For the text-containing cell, return its midpoint in [x, y] coordinate format. 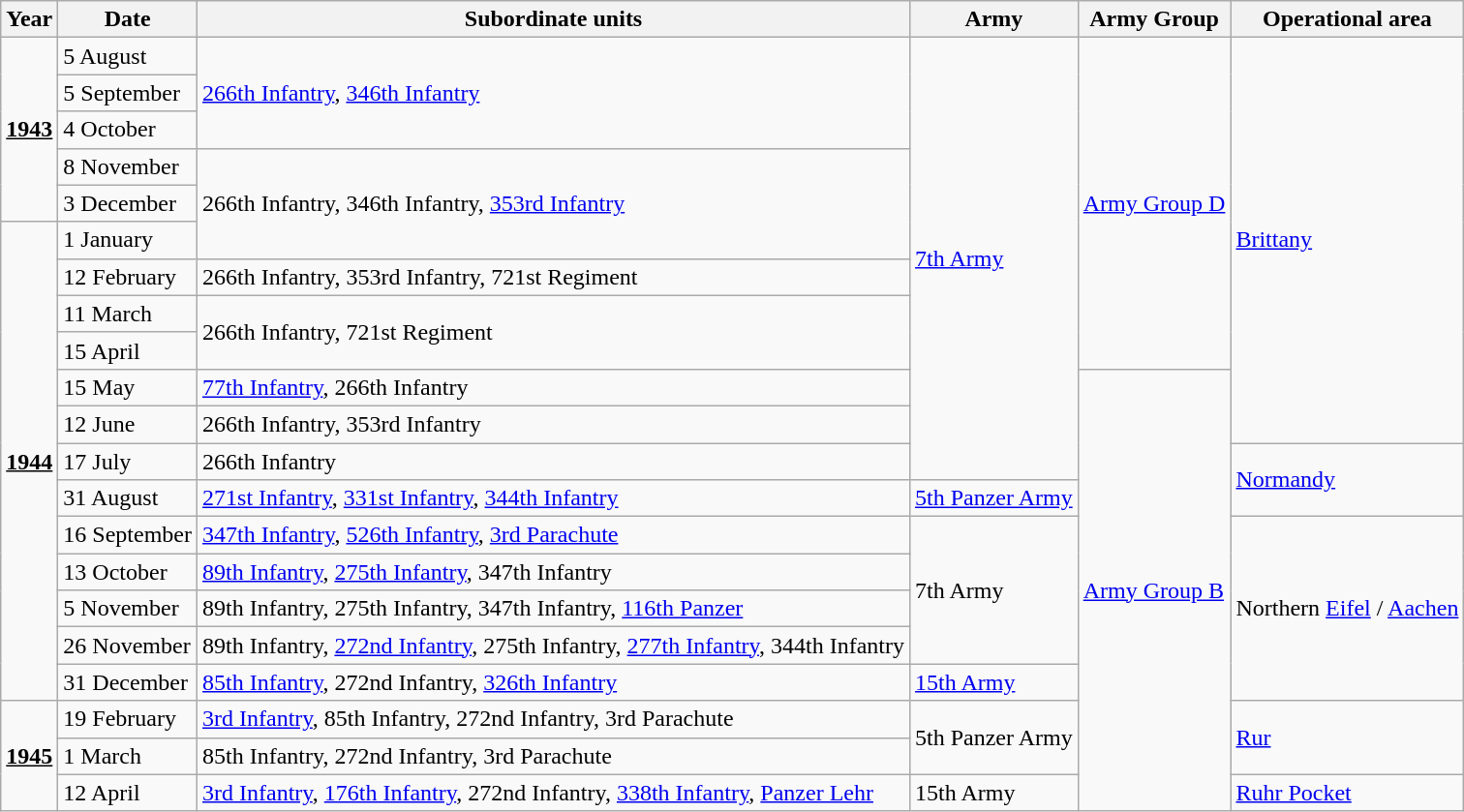
Operational area [1348, 19]
5 August [128, 56]
4 October [128, 130]
1945 [29, 756]
Ruhr Pocket [1348, 793]
1944 [29, 461]
11 March [128, 314]
266th Infantry, 346th Infantry, 353rd Infantry [554, 203]
89th Infantry, 275th Infantry, 347th Infantry, 116th Panzer [554, 609]
1 January [128, 240]
31 August [128, 498]
8 November [128, 166]
Date [128, 19]
271st Infantry, 331st Infantry, 344th Infantry [554, 498]
266th Infantry, 353rd Infantry, 721st Regiment [554, 277]
3rd Infantry, 176th Infantry, 272nd Infantry, 338th Infantry, Panzer Lehr [554, 793]
85th Infantry, 272nd Infantry, 3rd Parachute [554, 756]
3rd Infantry, 85th Infantry, 272nd Infantry, 3rd Parachute [554, 719]
17 July [128, 462]
266th Infantry [554, 462]
15 April [128, 350]
Year [29, 19]
Brittany [1348, 240]
Army [994, 19]
347th Infantry, 526th Infantry, 3rd Parachute [554, 535]
26 November [128, 646]
31 December [128, 682]
Rur [1348, 737]
3 December [128, 203]
85th Infantry, 272nd Infantry, 326th Infantry [554, 682]
1943 [29, 130]
16 September [128, 535]
266th Infantry, 353rd Infantry [554, 424]
5 September [128, 93]
Northern Eifel / Aachen [1348, 609]
89th Infantry, 275th Infantry, 347th Infantry [554, 572]
77th Infantry, 266th Infantry [554, 387]
89th Infantry, 272nd Infantry, 275th Infantry, 277th Infantry, 344th Infantry [554, 646]
Army Group D [1154, 203]
Army Group B [1154, 590]
15 May [128, 387]
1 March [128, 756]
266th Infantry, 346th Infantry [554, 93]
12 June [128, 424]
266th Infantry, 721st Regiment [554, 332]
Normandy [1348, 480]
13 October [128, 572]
Subordinate units [554, 19]
5 November [128, 609]
Army Group [1154, 19]
19 February [128, 719]
12 February [128, 277]
12 April [128, 793]
